Detect which cell encompasses the target text, then output its [x, y] center coordinate. 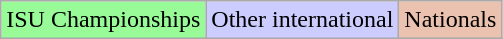
Nationals [450, 20]
ISU Championships [104, 20]
Other international [302, 20]
